Determine the (X, Y) coordinate at the center of the cell enclosing the given text.  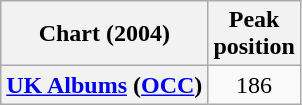
Chart (2004) (104, 34)
Peakposition (254, 34)
UK Albums (OCC) (104, 85)
186 (254, 85)
